Find where the given text appears and provide that cell's center as [x, y] coordinate. 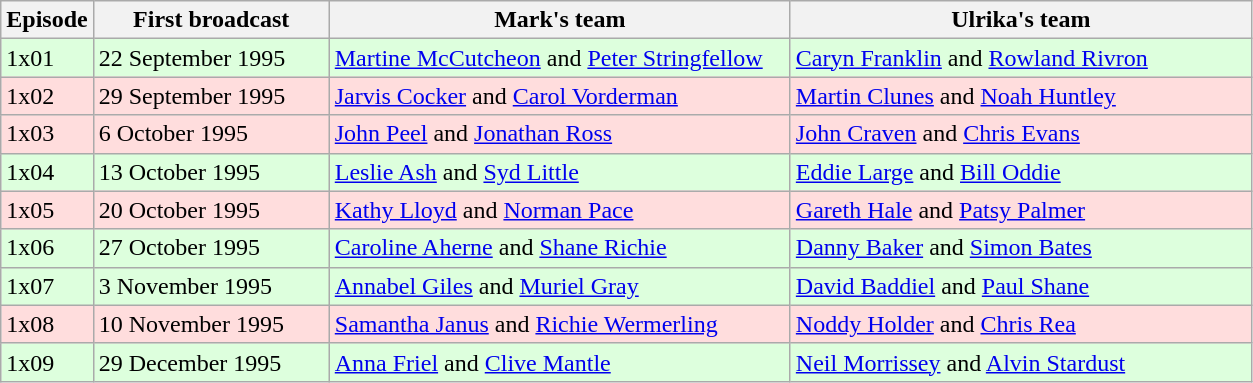
10 November 1995 [211, 324]
Martine McCutcheon and Peter Stringfellow [560, 58]
1x08 [47, 324]
20 October 1995 [211, 210]
29 December 1995 [211, 362]
Leslie Ash and Syd Little [560, 172]
1x04 [47, 172]
Martin Clunes and Noah Huntley [1020, 96]
Mark's team [560, 20]
1x06 [47, 248]
Samantha Janus and Richie Wermerling [560, 324]
1x02 [47, 96]
1x09 [47, 362]
3 November 1995 [211, 286]
First broadcast [211, 20]
Caryn Franklin and Rowland Rivron [1020, 58]
Danny Baker and Simon Bates [1020, 248]
Jarvis Cocker and Carol Vorderman [560, 96]
1x05 [47, 210]
John Craven and Chris Evans [1020, 134]
27 October 1995 [211, 248]
Annabel Giles and Muriel Gray [560, 286]
1x03 [47, 134]
Episode [47, 20]
Kathy Lloyd and Norman Pace [560, 210]
John Peel and Jonathan Ross [560, 134]
1x01 [47, 58]
29 September 1995 [211, 96]
David Baddiel and Paul Shane [1020, 286]
1x07 [47, 286]
Caroline Aherne and Shane Richie [560, 248]
6 October 1995 [211, 134]
22 September 1995 [211, 58]
Eddie Large and Bill Oddie [1020, 172]
Ulrika's team [1020, 20]
Anna Friel and Clive Mantle [560, 362]
13 October 1995 [211, 172]
Noddy Holder and Chris Rea [1020, 324]
Neil Morrissey and Alvin Stardust [1020, 362]
Gareth Hale and Patsy Palmer [1020, 210]
